Determine the [X, Y] coordinate at the center of the cell enclosing the given text.  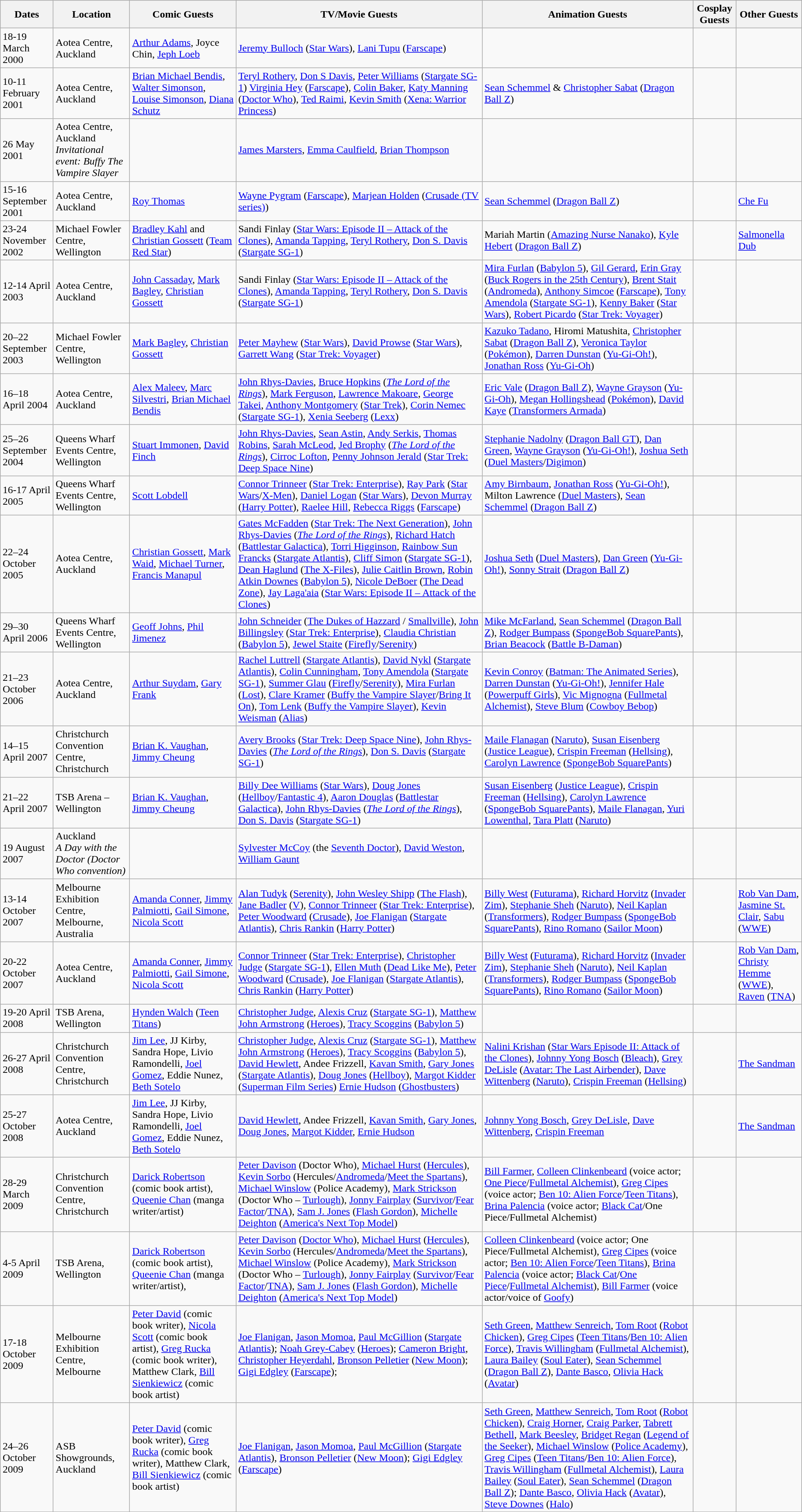
Location [92, 15]
Other Guests [769, 15]
Hynden Walch (Teen Titans) [183, 1018]
Christian Gossett, Mark Waid, Michael Turner, Francis Manapul [183, 564]
22–24 October 2005 [27, 564]
Amy Birnbaum, Jonathan Ross (Yu-Gi-Oh!), Milton Lawrence (Duel Masters), Sean Schemmel (Dragon Ball Z) [587, 495]
Joe Flanigan, Jason Momoa, Paul McGillion (Stargate Atlantis), Bronson Pelletier (New Moon); Gigi Edgley (Farscape) [359, 1457]
12-14 April 2003 [27, 291]
Aotea Centre, AucklandInvitational event: Buffy The Vampire Slayer [92, 150]
25–26 September 2004 [27, 450]
10-11 February 2001 [27, 93]
26-27 April 2008 [27, 1063]
Jeremy Bulloch (Star Wars), Lani Tupu (Farscape) [359, 48]
15-16 September 2001 [27, 201]
Che Fu [769, 201]
Sean Schemmel & Christopher Sabat (Dragon Ball Z) [587, 93]
John Cassaday, Mark Bagley, Christian Gossett [183, 291]
26 May 2001 [27, 150]
Wayne Pygram (Farscape), Marjean Holden (Crusade (TV series)) [359, 201]
TSB Arena – Wellington [92, 803]
29–30 April 2006 [27, 632]
24–26 October 2009 [27, 1457]
Mariah Martin (Amazing Nurse Nanako), Kyle Hebert (Dragon Ball Z) [587, 240]
19-20 April 2008 [27, 1018]
20-22 October 2007 [27, 973]
16-17 April 2005 [27, 495]
13-14 October 2007 [27, 910]
Cosplay Guests [715, 15]
Mike McFarland, Sean Schemmel (Dragon Ball Z), Rodger Bumpass (SpongeBob SquarePants), Brian Beacock (Battle B-Daman) [587, 632]
20–22 September 2003 [27, 348]
Geoff Johns, Phil Jimenez [183, 632]
Johnny Yong Bosch, Grey DeLisle, Dave Wittenberg, Crispin Freeman [587, 1126]
Rob Van Dam, Jasmine St. Clair, Sabu (WWE) [769, 910]
Joshua Seth (Duel Masters), Dan Green (Yu-Gi-Oh!), Sonny Strait (Dragon Ball Z) [587, 564]
Avery Brooks (Star Trek: Deep Space Nine), John Rhys-Davies (The Lord of the Rings), Don S. Davis (Stargate SG-1) [359, 752]
Bradley Kahl and Christian Gossett (Team Red Star) [183, 240]
21–23 October 2006 [27, 689]
Sylvester McCoy (the Seventh Doctor), David Weston, William Gaunt [359, 853]
Kazuko Tadano, Hiromi Matushita, Christopher Sabat (Dragon Ball Z), Veronica Taylor (Pokémon), Darren Dunstan (Yu-Gi-Oh!), Jonathan Ross (Yu-Gi-Oh) [587, 348]
Mark Bagley, Christian Gossett [183, 348]
28-29 March 2009 [27, 1195]
Peter David (comic book writer), Greg Rucka (comic book writer), Matthew Clark, Bill Sienkiewicz (comic book artist) [183, 1457]
Melbourne Exhibition Centre, Melbourne [92, 1354]
17-18 October 2009 [27, 1354]
Sean Schemmel (Dragon Ball Z) [587, 201]
Eric Vale (Dragon Ball Z), Wayne Grayson (Yu-Gi-Oh), Megan Hollingshead (Pokémon), David Kaye (Transformers Armada) [587, 399]
TV/Movie Guests [359, 15]
Melbourne Exhibition Centre, Melbourne, Australia [92, 910]
AucklandA Day with the Doctor (Doctor Who convention) [92, 853]
Comic Guests [183, 15]
Christopher Judge, Alexis Cruz (Stargate SG-1), Matthew John Armstrong (Heroes), Tracy Scoggins (Babylon 5) [359, 1018]
Maile Flanagan (Naruto), Susan Eisenberg (Justice League), Crispin Freeman (Hellsing), Carolyn Lawrence (SpongeBob SquarePants) [587, 752]
Dates [27, 15]
19 August 2007 [27, 853]
Peter Mayhew (Star Wars), David Prowse (Star Wars), Garrett Wang (Star Trek: Voyager) [359, 348]
Darick Robertson (comic book artist), Queenie Chan (manga writer/artist), [183, 1268]
Rob Van Dam, Christy Hemme (WWE), Raven (TNA) [769, 973]
23-24 November 2002 [27, 240]
14–15 April 2007 [27, 752]
Animation Guests [587, 15]
Stuart Immonen, David Finch [183, 450]
ASB Showgrounds, Auckland [92, 1457]
Arthur Suydam, Gary Frank [183, 689]
16–18 April 2004 [27, 399]
Scott Lobdell [183, 495]
Roy Thomas [183, 201]
Darick Robertson (comic book artist), Queenie Chan (manga writer/artist) [183, 1195]
25-27 October 2008 [27, 1126]
Stephanie Nadolny (Dragon Ball GT), Dan Green, Wayne Grayson (Yu-Gi-Oh!), Joshua Seth (Duel Masters/Digimon) [587, 450]
4-5 April 2009 [27, 1268]
Alex Maleev, Marc Silvestri, Brian Michael Bendis [183, 399]
18-19 March 2000 [27, 48]
David Hewlett, Andee Frizzell, Kavan Smith, Gary Jones, Doug Jones, Margot Kidder, Ernie Hudson [359, 1126]
James Marsters, Emma Caulfield, Brian Thompson [359, 150]
21–22 April 2007 [27, 803]
Arthur Adams, Joyce Chin, Jeph Loeb [183, 48]
Brian Michael Bendis, Walter Simonson, Louise Simonson, Diana Schutz [183, 93]
Salmonella Dub [769, 240]
